Detect which cell encompasses the target text, then output its [X, Y] center coordinate. 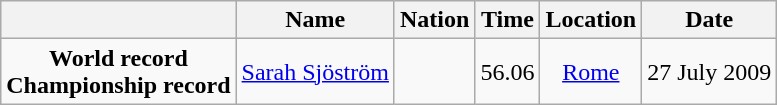
Sarah Sjöström [315, 72]
Name [315, 20]
Rome [591, 72]
Date [710, 20]
Nation [434, 20]
27 July 2009 [710, 72]
Time [508, 20]
56.06 [508, 72]
World record Championship record [118, 72]
Location [591, 20]
